Determine the (X, Y) coordinate at the center of the cell enclosing the given text.  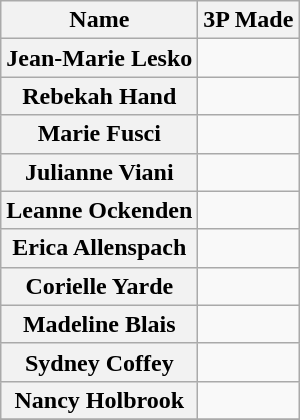
Madeline Blais (100, 324)
Corielle Yarde (100, 286)
Julianne Viani (100, 172)
Nancy Holbrook (100, 400)
Leanne Ockenden (100, 210)
Name (100, 20)
Erica Allenspach (100, 248)
Sydney Coffey (100, 362)
Marie Fusci (100, 134)
3P Made (248, 20)
Jean-Marie Lesko (100, 58)
Rebekah Hand (100, 96)
